For the text-containing cell, return its midpoint in [x, y] coordinate format. 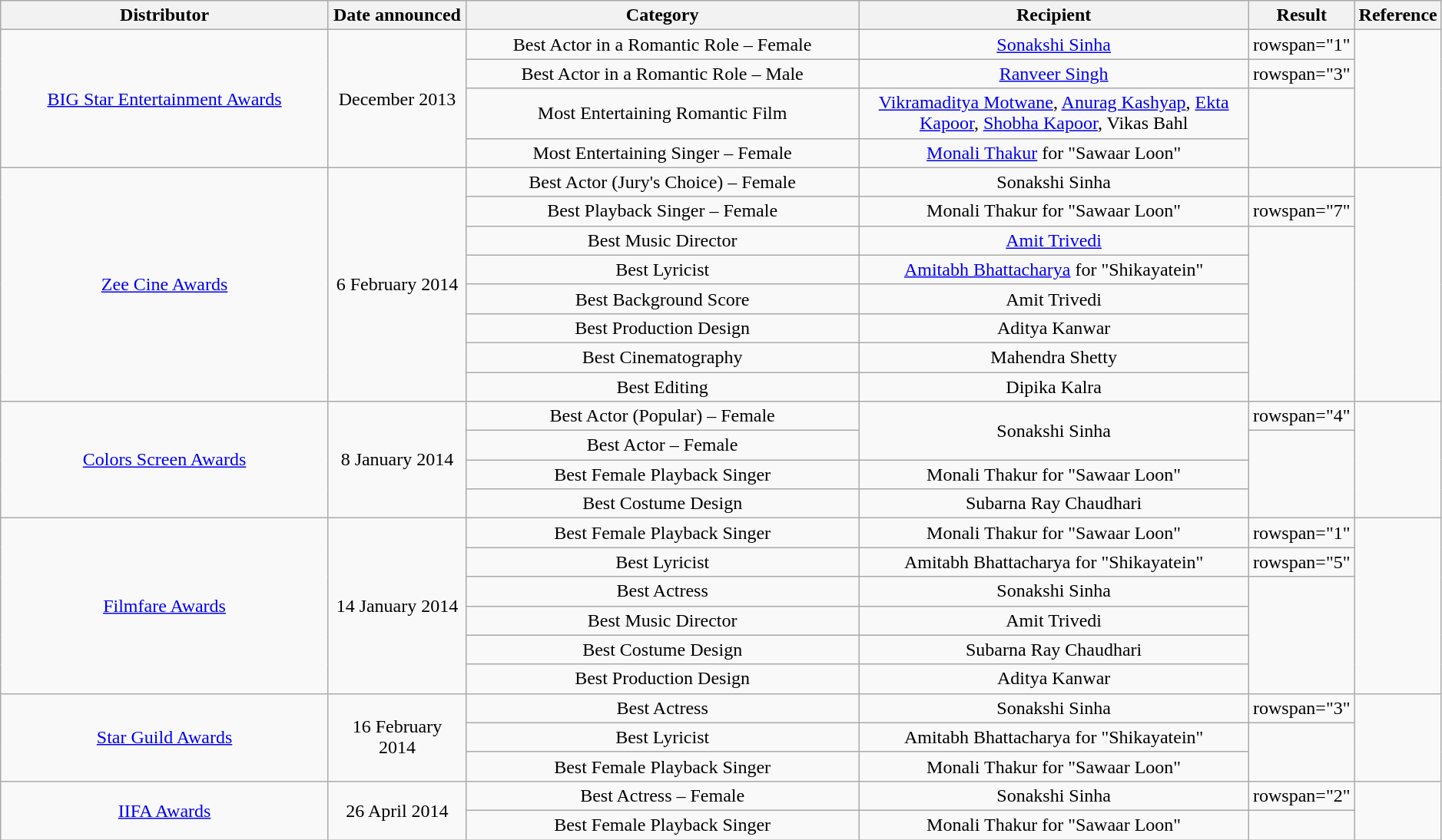
6 February 2014 [396, 284]
Dipika Kalra [1054, 386]
16 February 2014 [396, 737]
Best Playback Singer – Female [662, 211]
Zee Cine Awards [164, 284]
Best Editing [662, 386]
rowspan="7" [1302, 211]
rowspan="2" [1302, 795]
Date announced [396, 15]
Mahendra Shetty [1054, 357]
Vikramaditya Motwane, Anurag Kashyap, Ekta Kapoor, Shobha Kapoor, Vikas Bahl [1054, 114]
Best Actor (Jury's Choice) – Female [662, 182]
Most Entertaining Singer – Female [662, 153]
Recipient [1054, 15]
December 2013 [396, 98]
BIG Star Entertainment Awards [164, 98]
Reference [1398, 15]
Most Entertaining Romantic Film [662, 114]
Best Actor – Female [662, 445]
14 January 2014 [396, 606]
Best Actor (Popular) – Female [662, 416]
Distributor [164, 15]
Ranveer Singh [1054, 74]
Best Actress – Female [662, 795]
rowspan="4" [1302, 416]
Result [1302, 15]
Star Guild Awards [164, 737]
8 January 2014 [396, 460]
Best Actor in a Romantic Role – Male [662, 74]
26 April 2014 [396, 810]
Best Actor in a Romantic Role – Female [662, 45]
Filmfare Awards [164, 606]
IIFA Awards [164, 810]
Colors Screen Awards [164, 460]
rowspan="5" [1302, 562]
Best Cinematography [662, 357]
Best Background Score [662, 299]
Category [662, 15]
